Identify which cell holds the provided text, then report its (x, y) central coordinate. 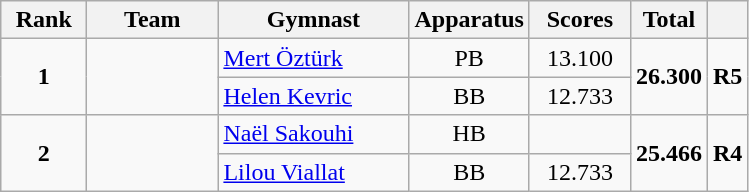
Apparatus (469, 20)
Rank (44, 20)
13.100 (580, 58)
Scores (580, 20)
Team (152, 20)
R4 (727, 153)
HB (469, 134)
Total (668, 20)
Mert Öztürk (314, 58)
Naël Sakouhi (314, 134)
Helen Kevric (314, 96)
1 (44, 77)
2 (44, 153)
Lilou Viallat (314, 172)
PB (469, 58)
26.300 (668, 77)
R5 (727, 77)
Gymnast (314, 20)
25.466 (668, 153)
